Output the [x, y] coordinate of the center of the cell containing the given text.  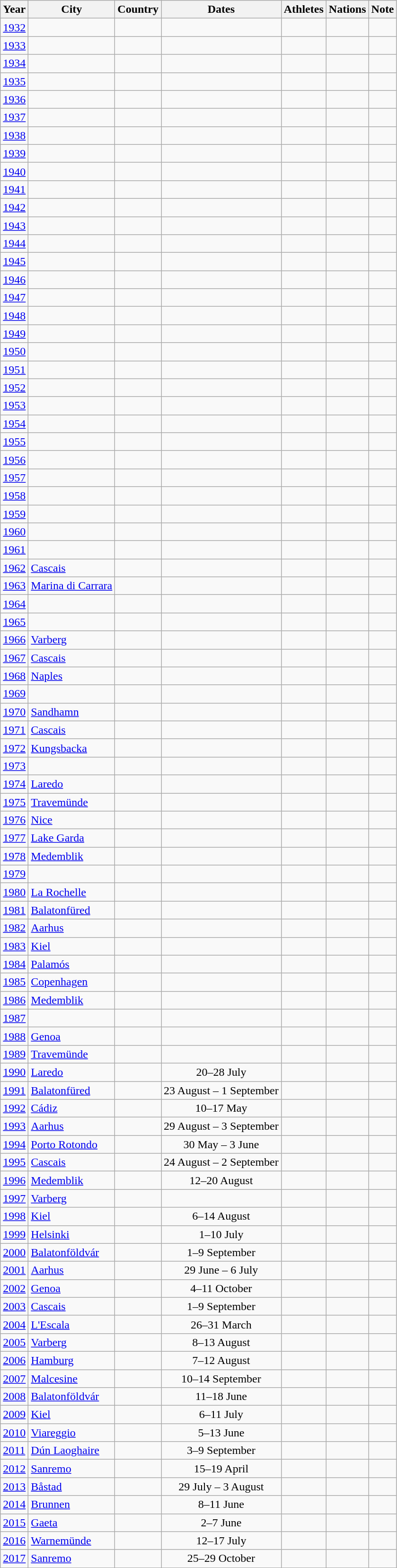
1978 [14, 856]
1963 [14, 586]
Nice [72, 820]
Palamós [72, 964]
2010 [14, 1433]
1996 [14, 1180]
City [72, 9]
1948 [14, 316]
Malcesine [72, 1379]
2012 [14, 1469]
1971 [14, 730]
1935 [14, 81]
1950 [14, 352]
1955 [14, 442]
1965 [14, 622]
1952 [14, 388]
1976 [14, 820]
1944 [14, 244]
Båstad [72, 1487]
Nations [347, 9]
Naples [72, 676]
1997 [14, 1198]
1934 [14, 63]
1958 [14, 496]
6–11 July [221, 1415]
Sandhamn [72, 712]
1945 [14, 262]
2005 [14, 1342]
Helsinki [72, 1234]
1994 [14, 1144]
Dates [221, 9]
1970 [14, 712]
2008 [14, 1397]
1991 [14, 1090]
2009 [14, 1415]
6–14 August [221, 1216]
1964 [14, 604]
10–14 September [221, 1379]
2006 [14, 1360]
29 August – 3 September [221, 1126]
1990 [14, 1072]
4–11 October [221, 1288]
1988 [14, 1036]
1977 [14, 838]
1961 [14, 550]
1995 [14, 1162]
1980 [14, 892]
Viareggio [72, 1433]
1966 [14, 640]
1960 [14, 532]
Athletes [304, 9]
L'Escala [72, 1324]
8–13 August [221, 1342]
1946 [14, 280]
Gaeta [72, 1523]
2013 [14, 1487]
1974 [14, 784]
Marina di Carrara [72, 586]
1939 [14, 153]
1987 [14, 1018]
1947 [14, 298]
La Rochelle [72, 892]
24 August – 2 September [221, 1162]
1949 [14, 334]
Lake Garda [72, 838]
1985 [14, 982]
1969 [14, 694]
2004 [14, 1324]
2017 [14, 1559]
2–7 June [221, 1523]
Year [14, 9]
30 May – 3 June [221, 1144]
1992 [14, 1108]
11–18 June [221, 1397]
Dún Laoghaire [72, 1451]
1941 [14, 189]
1975 [14, 802]
2003 [14, 1306]
1982 [14, 928]
1956 [14, 460]
26–31 March [221, 1324]
1972 [14, 748]
20–28 July [221, 1072]
15–19 April [221, 1469]
1938 [14, 135]
2015 [14, 1523]
5–13 June [221, 1433]
1953 [14, 406]
1933 [14, 45]
12–20 August [221, 1180]
2014 [14, 1505]
1957 [14, 478]
1983 [14, 946]
Hamburg [72, 1360]
1959 [14, 514]
1943 [14, 226]
2000 [14, 1252]
3–9 September [221, 1451]
2016 [14, 1541]
2007 [14, 1379]
Country [138, 9]
1942 [14, 207]
1951 [14, 370]
12–17 July [221, 1541]
1981 [14, 910]
1973 [14, 766]
1979 [14, 874]
10–17 May [221, 1108]
29 July – 3 August [221, 1487]
1936 [14, 99]
1967 [14, 658]
2011 [14, 1451]
1–10 July [221, 1234]
1968 [14, 676]
Porto Rotondo [72, 1144]
Warnemünde [72, 1541]
1989 [14, 1054]
1998 [14, 1216]
25–29 October [221, 1559]
1999 [14, 1234]
Copenhagen [72, 982]
2002 [14, 1288]
1932 [14, 27]
2001 [14, 1270]
29 June – 6 July [221, 1270]
23 August – 1 September [221, 1090]
Kungsbacka [72, 748]
Note [382, 9]
1954 [14, 424]
1984 [14, 964]
7–12 August [221, 1360]
1962 [14, 568]
Cádiz [72, 1108]
1940 [14, 171]
1937 [14, 117]
1986 [14, 1000]
Brunnen [72, 1505]
8–11 June [221, 1505]
1993 [14, 1126]
